Output the [X, Y] coordinate of the center of the cell containing the given text.  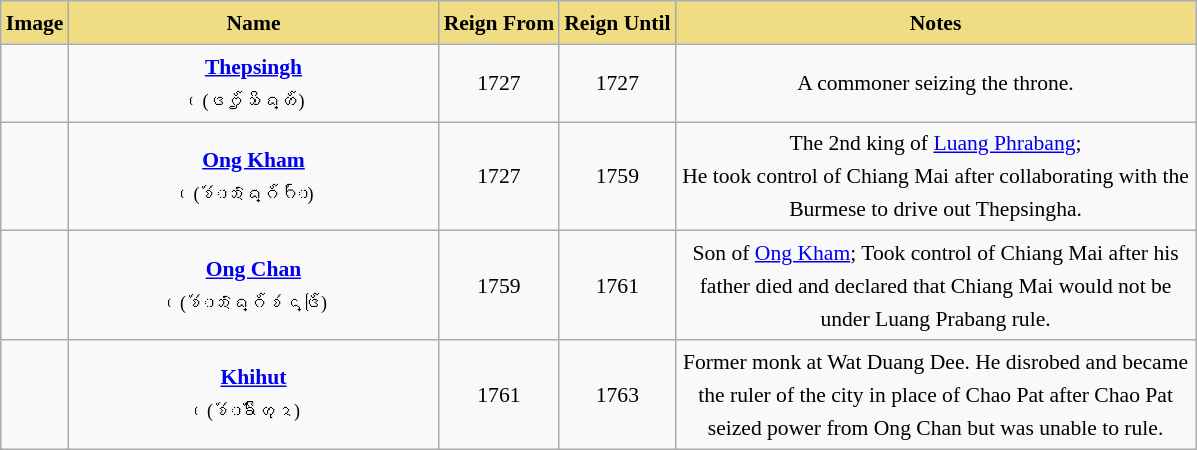
Ong Chan(ᨧᩮᩢ᩶ᩣᩋᩫᨦ᩠ᨣ᩼ᨧᩢᨶ᩠ᨴᩕ᩼) [253, 286]
Thepsingh(ᨴᩮᨻᩛ᩼ᩈᩥᨦ᩠ᩉ᩼) [253, 83]
Notes [935, 22]
Ong Kham(ᨧᩮᩢ᩶ᩣᩋᩫᨦ᩠ᨣ᩼ᨤᩴᩣ) [253, 176]
Image [35, 22]
Reign From [500, 22]
1763 [617, 394]
Reign Until [617, 22]
The 2nd king of Luang Phrabang;He took control of Chiang Mai after collaborating with the Burmese to drive out Thepsingha. [935, 176]
A commoner seizing the throne. [935, 83]
Name [253, 22]
Khihut(ᨧᩮᩢ᩶ᩣᨢᩦ᩶ᩉᩩᨯ) [253, 394]
Son of Ong Kham; Took control of Chiang Mai after his father died and declared that Chiang Mai would not be under Luang Prabang rule. [935, 286]
